Output the (x, y) coordinate of the center of the cell containing the given text.  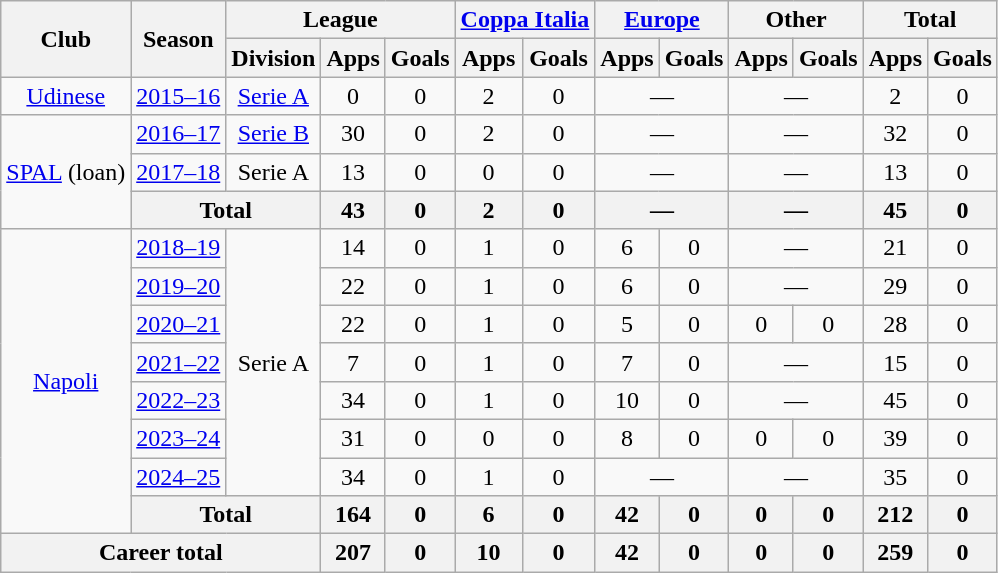
Club (66, 39)
Udinese (66, 96)
Serie B (274, 134)
2019–20 (178, 286)
31 (353, 438)
14 (353, 248)
Europe (662, 20)
29 (895, 286)
43 (353, 210)
207 (353, 553)
Other (796, 20)
164 (353, 515)
28 (895, 324)
15 (895, 362)
39 (895, 438)
2020–21 (178, 324)
259 (895, 553)
Coppa Italia (525, 20)
32 (895, 134)
2016–17 (178, 134)
21 (895, 248)
2017–18 (178, 172)
212 (895, 515)
Division (274, 58)
Season (178, 39)
2018–19 (178, 248)
2015–16 (178, 96)
5 (627, 324)
8 (627, 438)
Napoli (66, 381)
2021–22 (178, 362)
League (340, 20)
Career total (161, 553)
2022–23 (178, 400)
SPAL (loan) (66, 172)
2023–24 (178, 438)
35 (895, 477)
2024–25 (178, 477)
30 (353, 134)
